Locate the cell with the specified text and output its [X, Y] center coordinate. 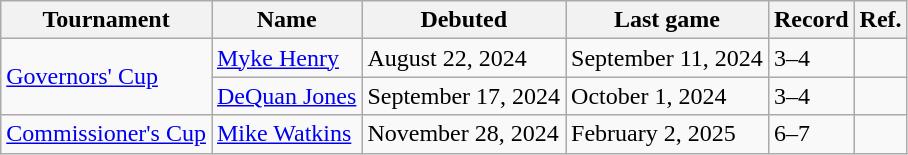
October 1, 2024 [668, 96]
November 28, 2024 [464, 134]
Record [811, 20]
Ref. [880, 20]
6–7 [811, 134]
Commissioner's Cup [106, 134]
Name [287, 20]
September 17, 2024 [464, 96]
Tournament [106, 20]
Last game [668, 20]
September 11, 2024 [668, 58]
August 22, 2024 [464, 58]
Mike Watkins [287, 134]
Debuted [464, 20]
February 2, 2025 [668, 134]
Myke Henry [287, 58]
Governors' Cup [106, 77]
DeQuan Jones [287, 96]
